Scan for the cell matching the given text and deliver its [X, Y] coordinate at center. 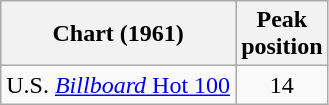
U.S. Billboard Hot 100 [118, 85]
14 [282, 85]
Peakposition [282, 34]
Chart (1961) [118, 34]
